Locate the cell with the specified text and output its [x, y] center coordinate. 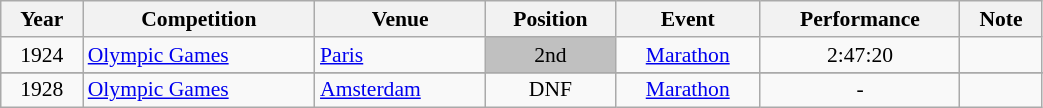
2:47:20 [860, 55]
Amsterdam [400, 90]
Event [688, 19]
Note [1001, 19]
1924 [42, 55]
Competition [199, 19]
- [860, 90]
Position [550, 19]
DNF [550, 90]
Paris [400, 55]
Year [42, 19]
2nd [550, 55]
1928 [42, 90]
Venue [400, 19]
Performance [860, 19]
